Provide the [x, y] coordinate of the cell's center where the given text is located.  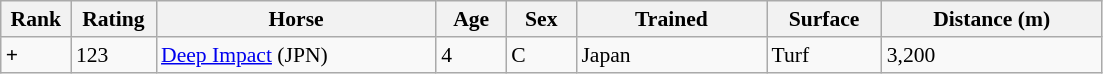
Japan [671, 55]
4 [471, 55]
3,200 [992, 55]
Trained [671, 19]
Rank [36, 19]
Age [471, 19]
123 [114, 55]
+ [36, 55]
Turf [824, 55]
Rating [114, 19]
C [541, 55]
Surface [824, 19]
Deep Impact (JPN) [296, 55]
Horse [296, 19]
Sex [541, 19]
Distance (m) [992, 19]
